Identify which cell holds the provided text, then report its [X, Y] central coordinate. 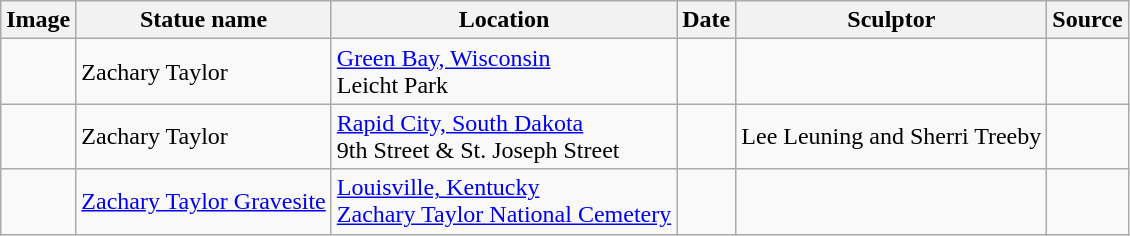
Location [504, 20]
Sculptor [892, 20]
Zachary Taylor Gravesite [204, 202]
Date [706, 20]
Statue name [204, 20]
Image [38, 20]
Louisville, KentuckyZachary Taylor National Cemetery [504, 202]
Green Bay, WisconsinLeicht Park [504, 72]
Rapid City, South Dakota9th Street & St. Joseph Street [504, 136]
Lee Leuning and Sherri Treeby [892, 136]
Source [1088, 20]
